Pinpoint the cell where the given text exists, returning its [X, Y] midpoint coordinate. 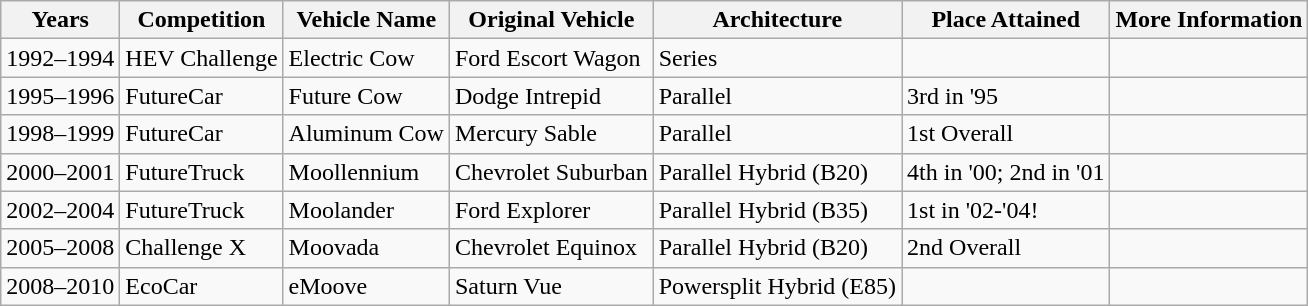
Saturn Vue [551, 286]
1995–1996 [60, 96]
Competition [202, 20]
Chevrolet Suburban [551, 172]
2nd Overall [1006, 248]
Architecture [777, 20]
Moolander [366, 210]
eMoove [366, 286]
Years [60, 20]
EcoCar [202, 286]
2005–2008 [60, 248]
Chevrolet Equinox [551, 248]
1st in '02-'04! [1006, 210]
2000–2001 [60, 172]
Powersplit Hybrid (E85) [777, 286]
Moollennium [366, 172]
Future Cow [366, 96]
Dodge Intrepid [551, 96]
Original Vehicle [551, 20]
Place Attained [1006, 20]
2008–2010 [60, 286]
HEV Challenge [202, 58]
Vehicle Name [366, 20]
Challenge X [202, 248]
1998–1999 [60, 134]
3rd in '95 [1006, 96]
Mercury Sable [551, 134]
More Information [1209, 20]
Aluminum Cow [366, 134]
4th in '00; 2nd in '01 [1006, 172]
1992–1994 [60, 58]
Ford Explorer [551, 210]
Parallel Hybrid (B35) [777, 210]
Electric Cow [366, 58]
Series [777, 58]
1st Overall [1006, 134]
2002–2004 [60, 210]
Ford Escort Wagon [551, 58]
Moovada [366, 248]
